Search for the cell housing the specified text and yield its (X, Y) center coordinate. 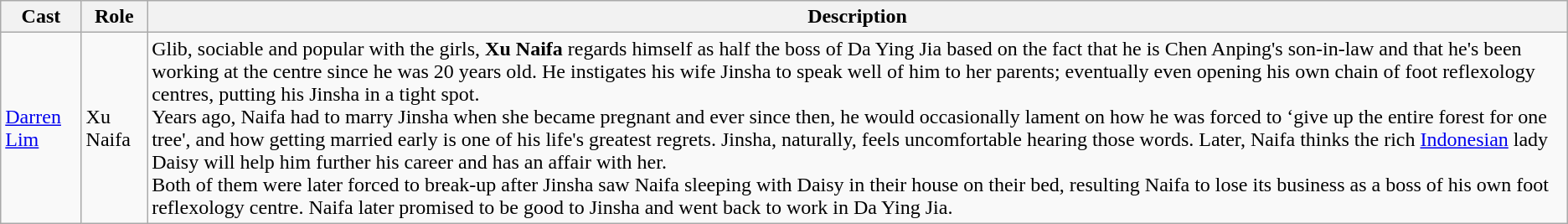
Cast (41, 17)
Role (114, 17)
Darren Lim (41, 128)
Xu Naifa (114, 128)
Description (858, 17)
